Locate the cell with the specified text and output its (x, y) center coordinate. 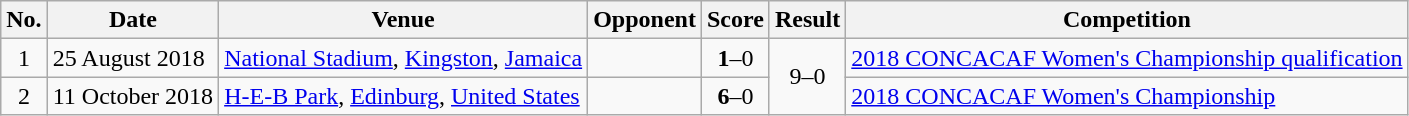
Venue (404, 20)
Competition (1127, 20)
H-E-B Park, Edinburg, United States (404, 96)
25 August 2018 (132, 58)
9–0 (807, 77)
2018 CONCACAF Women's Championship (1127, 96)
1 (24, 58)
Score (735, 20)
1–0 (735, 58)
National Stadium, Kingston, Jamaica (404, 58)
11 October 2018 (132, 96)
Result (807, 20)
2018 CONCACAF Women's Championship qualification (1127, 58)
No. (24, 20)
2 (24, 96)
Date (132, 20)
Opponent (645, 20)
6–0 (735, 96)
